Return the [x, y] coordinate for the center point of the cell that contains the specified text.  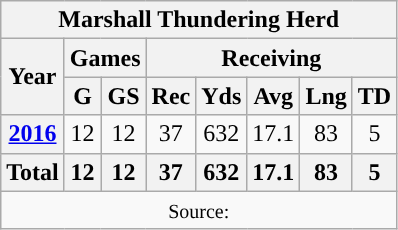
Marshall Thundering Herd [199, 20]
Source: [199, 210]
Rec [171, 96]
Avg [274, 96]
Year [33, 77]
Receiving [272, 58]
Games [105, 58]
Total [33, 172]
Lng [326, 96]
GS [124, 96]
Yds [222, 96]
G [82, 96]
2016 [33, 134]
TD [374, 96]
